Scan for the cell matching the given text and deliver its [X, Y] coordinate at center. 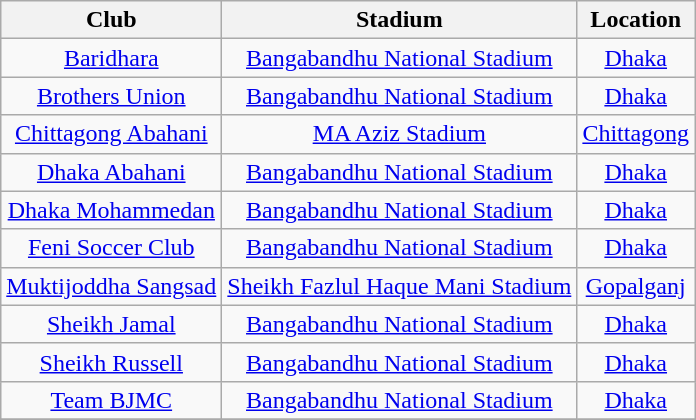
Brothers Union [112, 96]
Sheikh Fazlul Haque Mani Stadium [400, 286]
MA Aziz Stadium [400, 134]
Feni Soccer Club [112, 248]
Gopalganj [636, 286]
Dhaka Mohammedan [112, 210]
Dhaka Abahani [112, 172]
Location [636, 20]
Muktijoddha Sangsad [112, 286]
Chittagong [636, 134]
Chittagong Abahani [112, 134]
Sheikh Russell [112, 362]
Team BJMC [112, 400]
Stadium [400, 20]
Sheikh Jamal [112, 324]
Club [112, 20]
Baridhara [112, 58]
